Extract the [X, Y] coordinate from the center of the cell holding the provided text.  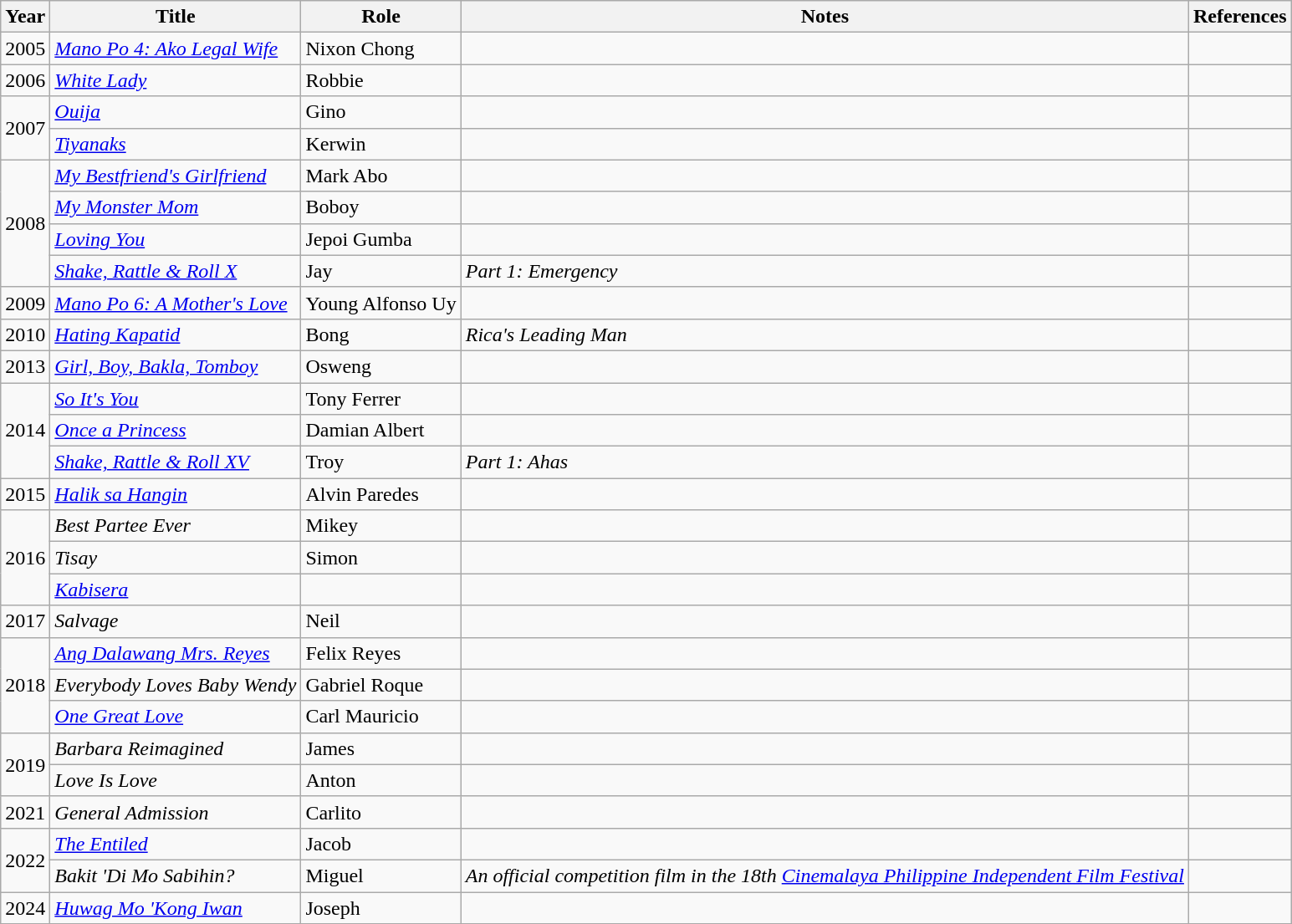
Best Partee Ever [176, 526]
Everybody Loves Baby Wendy [176, 685]
My Bestfriend's Girlfriend [176, 176]
My Monster Mom [176, 207]
Mano Po 4: Ako Legal Wife [176, 48]
2024 [25, 907]
2019 [25, 764]
James [381, 748]
Ang Dalawang Mrs. Reyes [176, 653]
2017 [25, 621]
Gabriel Roque [381, 685]
Simon [381, 558]
Mark Abo [381, 176]
So It's You [176, 399]
Love Is Love [176, 780]
Gino [381, 112]
Mano Po 6: A Mother's Love [176, 303]
Carlito [381, 812]
Ouija [176, 112]
Hating Kapatid [176, 334]
Damian Albert [381, 431]
Halik sa Hangin [176, 494]
2018 [25, 685]
An official competition film in the 18th Cinemalaya Philippine Independent Film Festival [825, 876]
Salvage [176, 621]
Shake, Rattle & Roll X [176, 271]
Notes [825, 17]
White Lady [176, 80]
2006 [25, 80]
Joseph [381, 907]
Osweng [381, 366]
Miguel [381, 876]
Jacob [381, 844]
2010 [25, 334]
Troy [381, 462]
Alvin Paredes [381, 494]
References [1239, 17]
2013 [25, 366]
2016 [25, 558]
Shake, Rattle & Roll XV [176, 462]
2008 [25, 223]
One Great Love [176, 717]
Title [176, 17]
General Admission [176, 812]
Tiyanaks [176, 144]
Part 1: Ahas [825, 462]
Tisay [176, 558]
2015 [25, 494]
Jepoi Gumba [381, 239]
Loving You [176, 239]
Part 1: Emergency [825, 271]
The Entiled [176, 844]
Anton [381, 780]
2009 [25, 303]
Boboy [381, 207]
2007 [25, 128]
2005 [25, 48]
2014 [25, 431]
Bakit 'Di Mo Sabihin? [176, 876]
2022 [25, 860]
Jay [381, 271]
Bong [381, 334]
Young Alfonso Uy [381, 303]
Mikey [381, 526]
Carl Mauricio [381, 717]
Rica's Leading Man [825, 334]
Neil [381, 621]
2021 [25, 812]
Year [25, 17]
Nixon Chong [381, 48]
Tony Ferrer [381, 399]
Role [381, 17]
Felix Reyes [381, 653]
Huwag Mo 'Kong Iwan [176, 907]
Once a Princess [176, 431]
Girl, Boy, Bakla, Tomboy [176, 366]
Kerwin [381, 144]
Barbara Reimagined [176, 748]
Robbie [381, 80]
Kabisera [176, 590]
